For the text-containing cell, return its midpoint in [x, y] coordinate format. 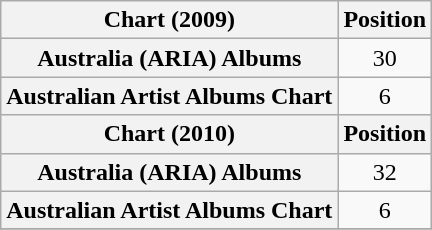
Chart (2009) [170, 20]
30 [385, 58]
32 [385, 172]
Chart (2010) [170, 134]
